Capture the cell that displays the provided text and extract its [X, Y] central coordinate. 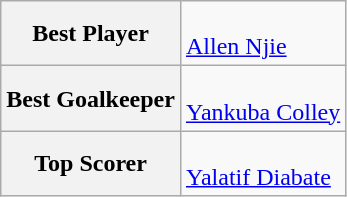
Yalatif Diabate [262, 164]
Best Player [91, 34]
Top Scorer [91, 164]
Yankuba Colley [262, 98]
Allen Njie [262, 34]
Best Goalkeeper [91, 98]
